Provide the (X, Y) coordinate of the cell's center where the given text is located.  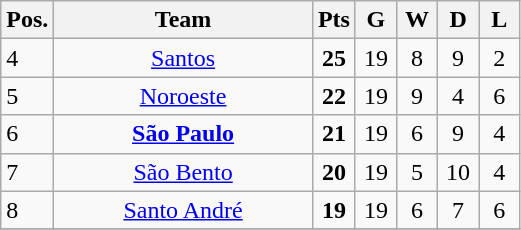
2 (500, 58)
21 (334, 134)
Santo André (184, 210)
10 (458, 172)
D (458, 20)
São Paulo (184, 134)
25 (334, 58)
L (500, 20)
G (376, 20)
Santos (184, 58)
Pts (334, 20)
20 (334, 172)
Team (184, 20)
São Bento (184, 172)
W (416, 20)
Pos. (28, 20)
Noroeste (184, 96)
22 (334, 96)
